Detect which cell encompasses the target text, then output its (x, y) center coordinate. 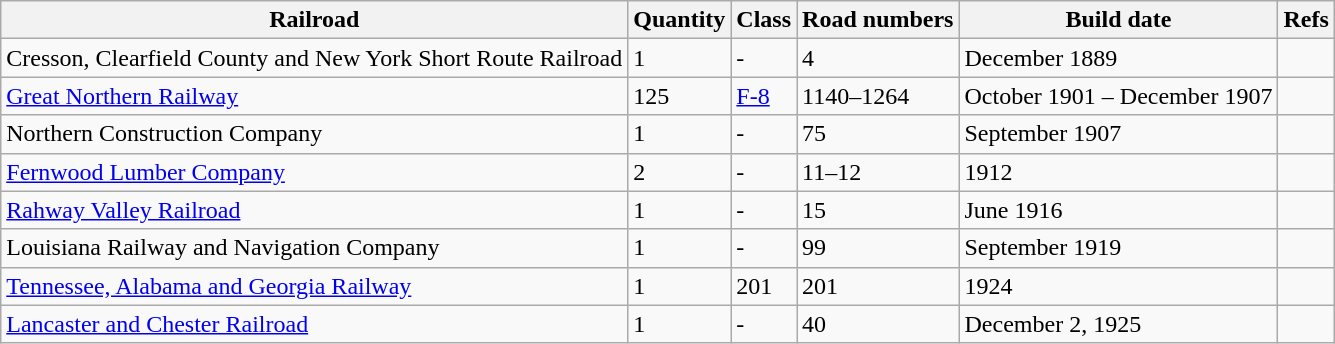
Tennessee, Alabama and Georgia Railway (314, 286)
Cresson, Clearfield County and New York Short Route Railroad (314, 58)
Fernwood Lumber Company (314, 172)
F-8 (764, 96)
October 1901 – December 1907 (1118, 96)
1924 (1118, 286)
99 (878, 248)
Louisiana Railway and Navigation Company (314, 248)
Build date (1118, 20)
Northern Construction Company (314, 134)
125 (680, 96)
Quantity (680, 20)
Road numbers (878, 20)
Lancaster and Chester Railroad (314, 324)
75 (878, 134)
11–12 (878, 172)
December 2, 1925 (1118, 324)
1140–1264 (878, 96)
September 1907 (1118, 134)
4 (878, 58)
Great Northern Railway (314, 96)
1912 (1118, 172)
September 1919 (1118, 248)
Refs (1306, 20)
40 (878, 324)
Class (764, 20)
December 1889 (1118, 58)
2 (680, 172)
15 (878, 210)
Railroad (314, 20)
June 1916 (1118, 210)
Rahway Valley Railroad (314, 210)
